Search for the cell housing the specified text and yield its (x, y) center coordinate. 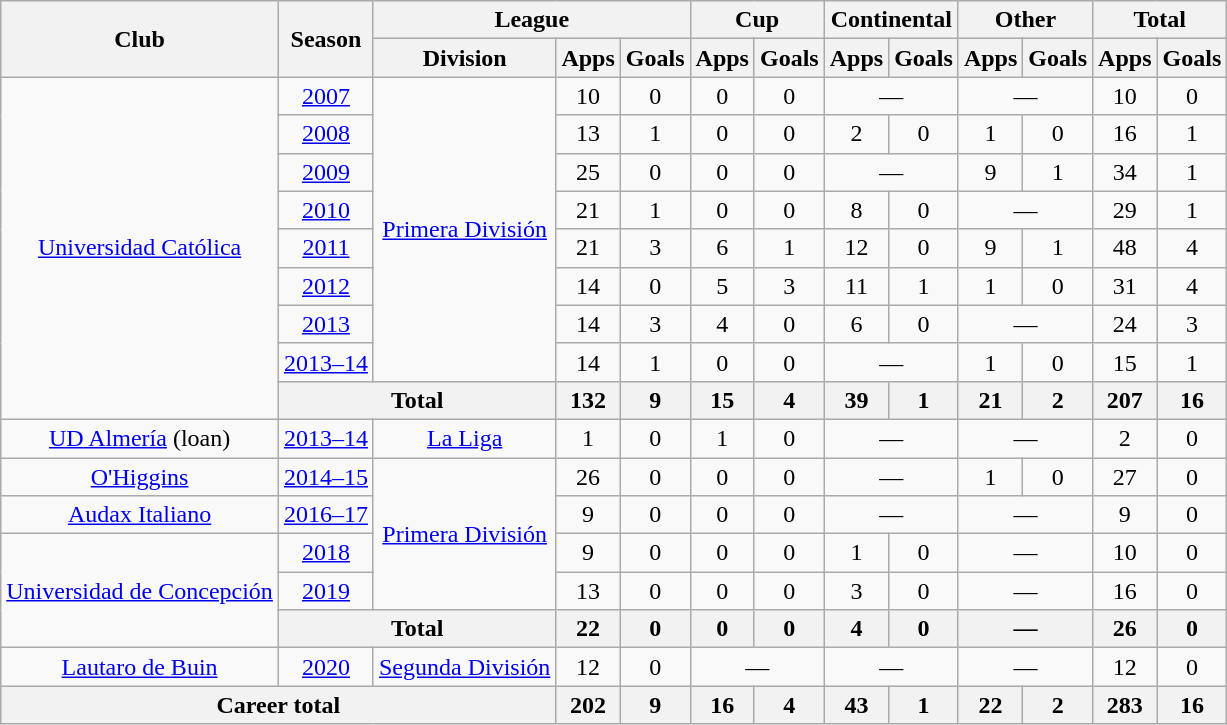
Cup (757, 20)
2019 (326, 591)
27 (1125, 477)
Universidad de Concepción (140, 591)
Career total (278, 705)
29 (1125, 210)
2013 (326, 324)
24 (1125, 324)
207 (1125, 400)
132 (588, 400)
Universidad Católica (140, 248)
League (532, 20)
Audax Italiano (140, 515)
31 (1125, 286)
Segunda División (464, 667)
La Liga (464, 438)
Continental (891, 20)
2007 (326, 96)
34 (1125, 172)
39 (856, 400)
202 (588, 705)
2018 (326, 553)
2012 (326, 286)
283 (1125, 705)
Other (1025, 20)
2009 (326, 172)
2010 (326, 210)
Season (326, 39)
Division (464, 58)
25 (588, 172)
2020 (326, 667)
8 (856, 210)
11 (856, 286)
Club (140, 39)
48 (1125, 248)
UD Almería (loan) (140, 438)
5 (722, 286)
2008 (326, 134)
2016–17 (326, 515)
2014–15 (326, 477)
43 (856, 705)
Lautaro de Buin (140, 667)
O'Higgins (140, 477)
2011 (326, 248)
